Capture the cell that displays the provided text and extract its (x, y) central coordinate. 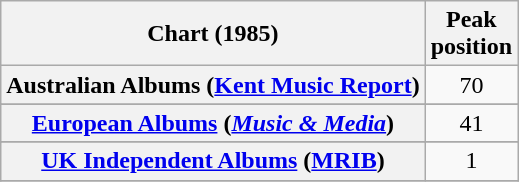
UK Independent Albums (MRIB) (213, 161)
41 (471, 123)
European Albums (Music & Media) (213, 123)
1 (471, 161)
Chart (1985) (213, 34)
Peakposition (471, 34)
Australian Albums (Kent Music Report) (213, 85)
70 (471, 85)
